Extract the (x, y) coordinate from the center of the cell holding the provided text.  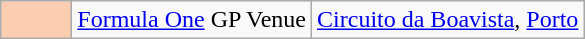
Formula One GP Venue (192, 20)
Circuito da Boavista, Porto (448, 20)
